Determine the [X, Y] coordinate at the center of the cell enclosing the given text.  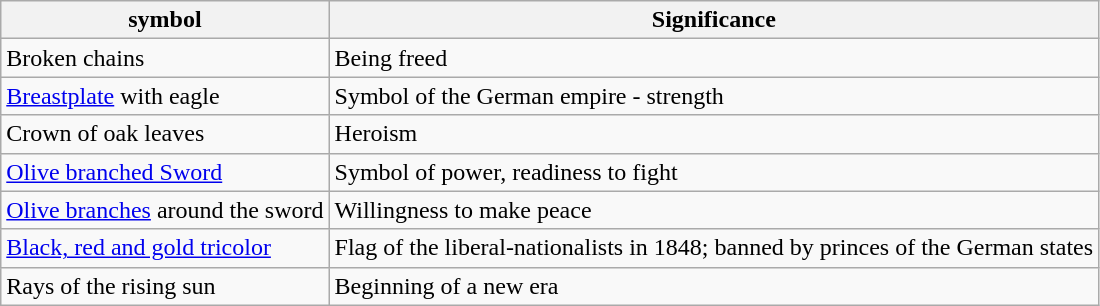
Heroism [714, 134]
Olive branches around the sword [165, 210]
Symbol of the German empire - strength [714, 96]
Black, red and gold tricolor [165, 248]
Olive branched Sword [165, 172]
Beginning of a new era [714, 286]
Broken chains [165, 58]
Flag of the liberal-nationalists in 1848; banned by princes of the German states [714, 248]
Symbol of power, readiness to fight [714, 172]
Being freed [714, 58]
Breastplate with eagle [165, 96]
Crown of oak leaves [165, 134]
Willingness to make peace [714, 210]
symbol [165, 20]
Significance [714, 20]
Rays of the rising sun [165, 286]
